From the cell containing the given text, extract its center point as (X, Y) coordinate. 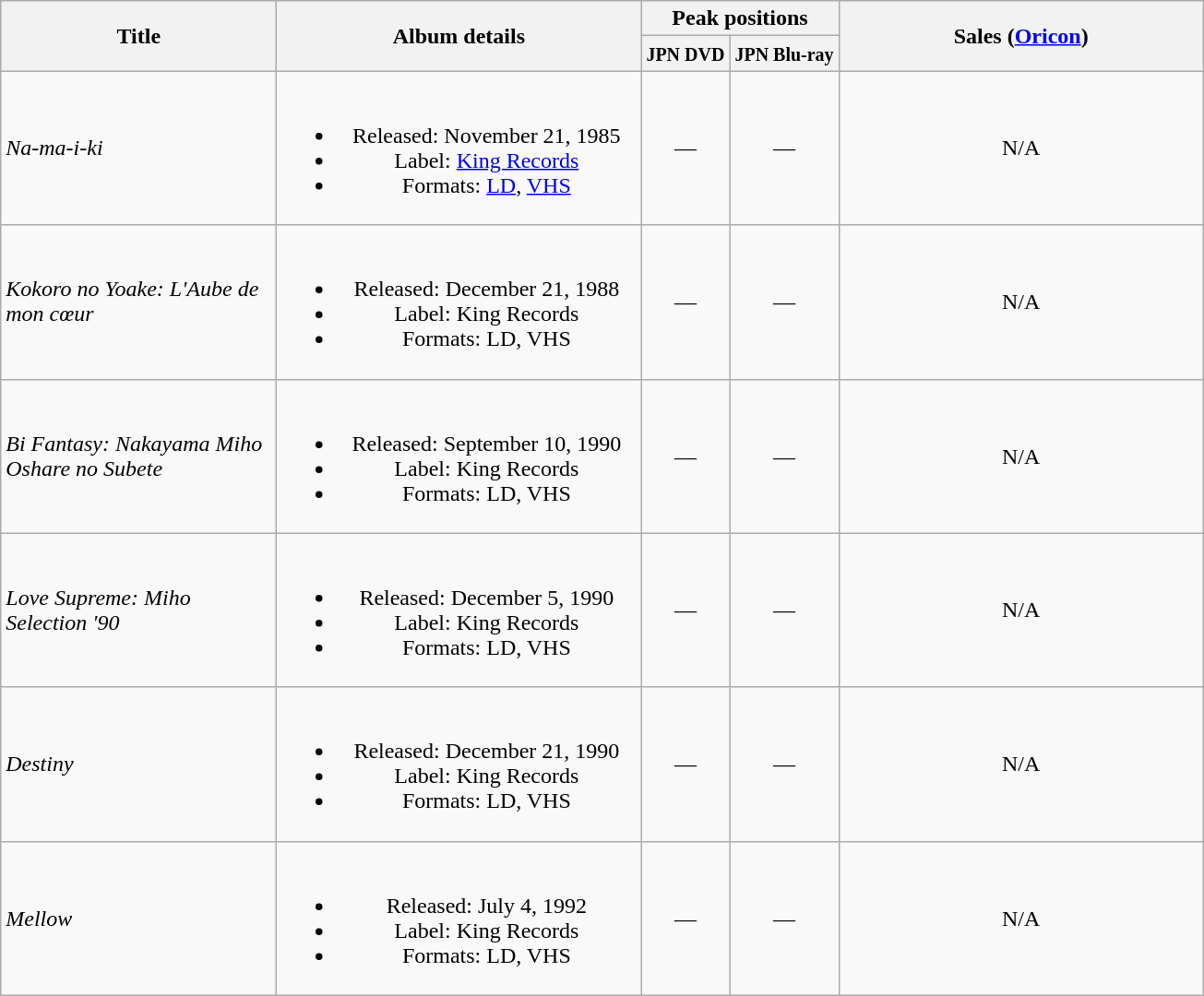
Na-ma-i-ki (138, 148)
Bi Fantasy: Nakayama Miho Oshare no Subete (138, 456)
JPN Blu-ray (784, 53)
Mellow (138, 919)
Released: December 5, 1990Label: King RecordsFormats: LD, VHS (459, 611)
Released: December 21, 1988Label: King RecordsFormats: LD, VHS (459, 302)
Released: December 21, 1990Label: King RecordsFormats: LD, VHS (459, 764)
Kokoro no Yoake: L'Aube de mon cœur (138, 302)
Love Supreme: Miho Selection '90 (138, 611)
Released: July 4, 1992Label: King RecordsFormats: LD, VHS (459, 919)
Released: September 10, 1990Label: King RecordsFormats: LD, VHS (459, 456)
Released: November 21, 1985Label: King RecordsFormats: LD, VHS (459, 148)
Title (138, 36)
Sales (Oricon) (1020, 36)
JPN DVD (685, 53)
Album details (459, 36)
Destiny (138, 764)
Peak positions (740, 18)
